Identify which cell holds the provided text, then report its [x, y] central coordinate. 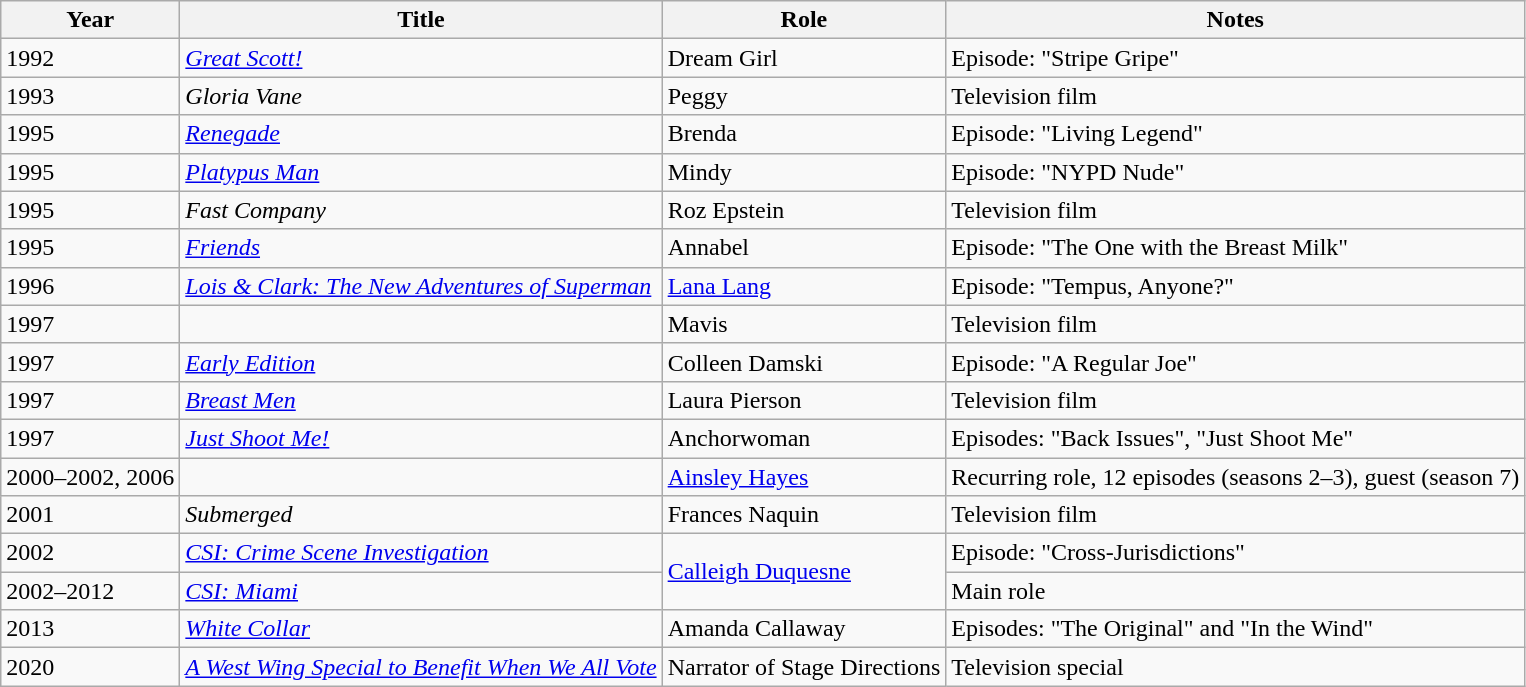
A West Wing Special to Benefit When We All Vote [421, 667]
Mavis [804, 324]
Episode: "Tempus, Anyone?" [1236, 286]
Episode: "The One with the Breast Milk" [1236, 248]
Frances Naquin [804, 515]
Fast Company [421, 210]
Episode: "Cross-Jurisdictions" [1236, 553]
Episode: "Stripe Gripe" [1236, 58]
Submerged [421, 515]
Recurring role, 12 episodes (seasons 2–3), guest (season 7) [1236, 477]
Episodes: "The Original" and "In the Wind" [1236, 629]
Platypus Man [421, 172]
Gloria Vane [421, 96]
2002 [90, 553]
Television special [1236, 667]
Roz Epstein [804, 210]
Just Shoot Me! [421, 438]
Calleigh Duquesne [804, 572]
2013 [90, 629]
Lana Lang [804, 286]
Main role [1236, 591]
Episodes: "Back Issues", "Just Shoot Me" [1236, 438]
CSI: Crime Scene Investigation [421, 553]
Lois & Clark: The New Adventures of Superman [421, 286]
Peggy [804, 96]
Renegade [421, 134]
Episode: "NYPD Nude" [1236, 172]
Great Scott! [421, 58]
1993 [90, 96]
Ainsley Hayes [804, 477]
Episode: "Living Legend" [1236, 134]
2001 [90, 515]
Anchorwoman [804, 438]
White Collar [421, 629]
Amanda Callaway [804, 629]
2000–2002, 2006 [90, 477]
2002–2012 [90, 591]
Laura Pierson [804, 400]
1992 [90, 58]
Friends [421, 248]
Role [804, 20]
Brenda [804, 134]
Title [421, 20]
Breast Men [421, 400]
CSI: Miami [421, 591]
Episode: "A Regular Joe" [1236, 362]
Colleen Damski [804, 362]
Notes [1236, 20]
Year [90, 20]
Early Edition [421, 362]
1996 [90, 286]
Annabel [804, 248]
2020 [90, 667]
Dream Girl [804, 58]
Narrator of Stage Directions [804, 667]
Mindy [804, 172]
